From the cell containing the given text, extract its center point as [x, y] coordinate. 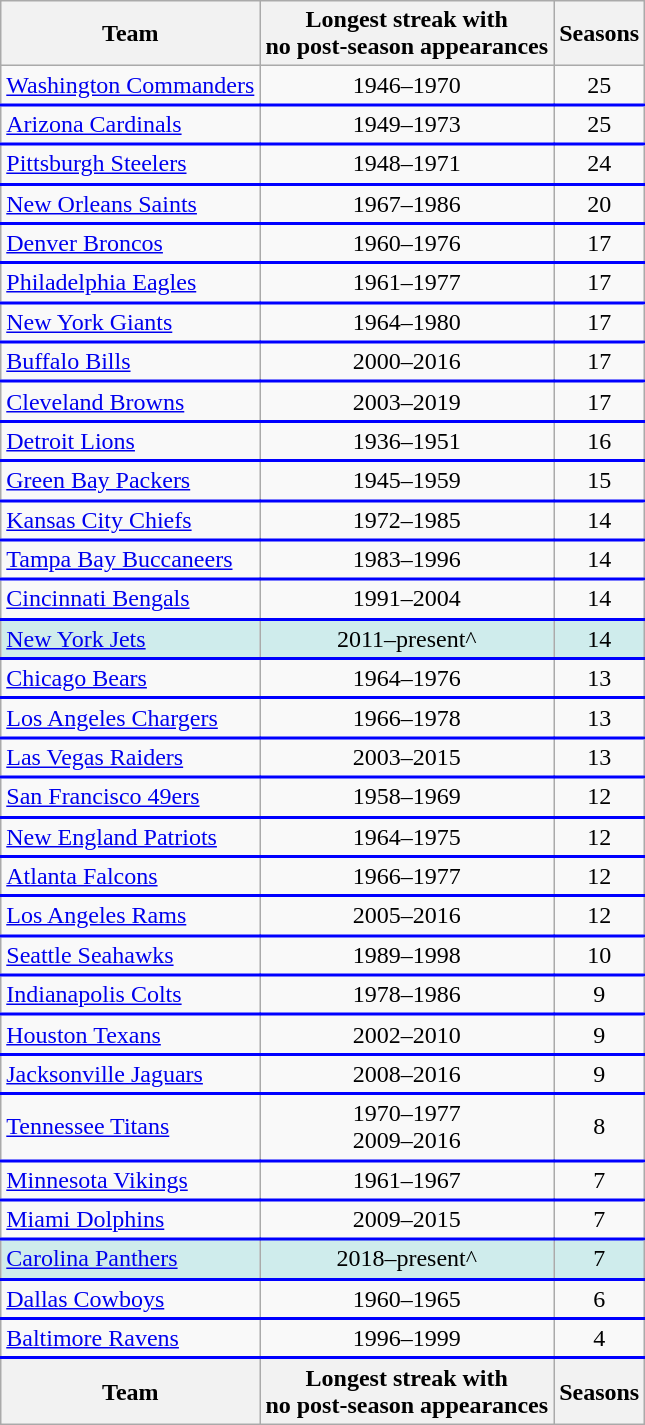
1948–1971 [407, 164]
1991–2004 [407, 599]
2002–2010 [407, 1035]
Arizona Cardinals [130, 125]
Cincinnati Bengals [130, 599]
Seattle Seahawks [130, 955]
1966–1978 [407, 718]
6 [600, 1299]
Tennessee Titans [130, 1128]
24 [600, 164]
2011–present^ [407, 639]
New York Jets [130, 639]
Washington Commanders [130, 86]
Minnesota Vikings [130, 1180]
New England Patriots [130, 837]
2018–present^ [407, 1259]
Detroit Lions [130, 441]
2000–2016 [407, 362]
Denver Broncos [130, 243]
1989–1998 [407, 955]
Baltimore Ravens [130, 1338]
Indianapolis Colts [130, 995]
20 [600, 204]
1964–1980 [407, 322]
Kansas City Chiefs [130, 520]
1946–1970 [407, 86]
1961–1967 [407, 1180]
Philadelphia Eagles [130, 283]
1964–1975 [407, 837]
4 [600, 1338]
Pittsburgh Steelers [130, 164]
1966–1977 [407, 876]
San Francisco 49ers [130, 797]
1960–1965 [407, 1299]
Miami Dolphins [130, 1220]
1945–1959 [407, 481]
Dallas Cowboys [130, 1299]
Chicago Bears [130, 678]
1983–1996 [407, 560]
Tampa Bay Buccaneers [130, 560]
1960–1976 [407, 243]
8 [600, 1128]
2005–2016 [407, 916]
1972–1985 [407, 520]
Buffalo Bills [130, 362]
15 [600, 481]
New Orleans Saints [130, 204]
Green Bay Packers [130, 481]
Carolina Panthers [130, 1259]
1970–19772009–2016 [407, 1128]
1967–1986 [407, 204]
Los Angeles Chargers [130, 718]
New York Giants [130, 322]
1949–1973 [407, 125]
1958–1969 [407, 797]
1978–1986 [407, 995]
2008–2016 [407, 1074]
Cleveland Browns [130, 402]
Jacksonville Jaguars [130, 1074]
16 [600, 441]
1964–1976 [407, 678]
10 [600, 955]
2009–2015 [407, 1220]
Atlanta Falcons [130, 876]
1961–1977 [407, 283]
Houston Texans [130, 1035]
Las Vegas Raiders [130, 758]
1996–1999 [407, 1338]
1936–1951 [407, 441]
2003–2019 [407, 402]
2003–2015 [407, 758]
Los Angeles Rams [130, 916]
